For the text-containing cell, return its midpoint in (x, y) coordinate format. 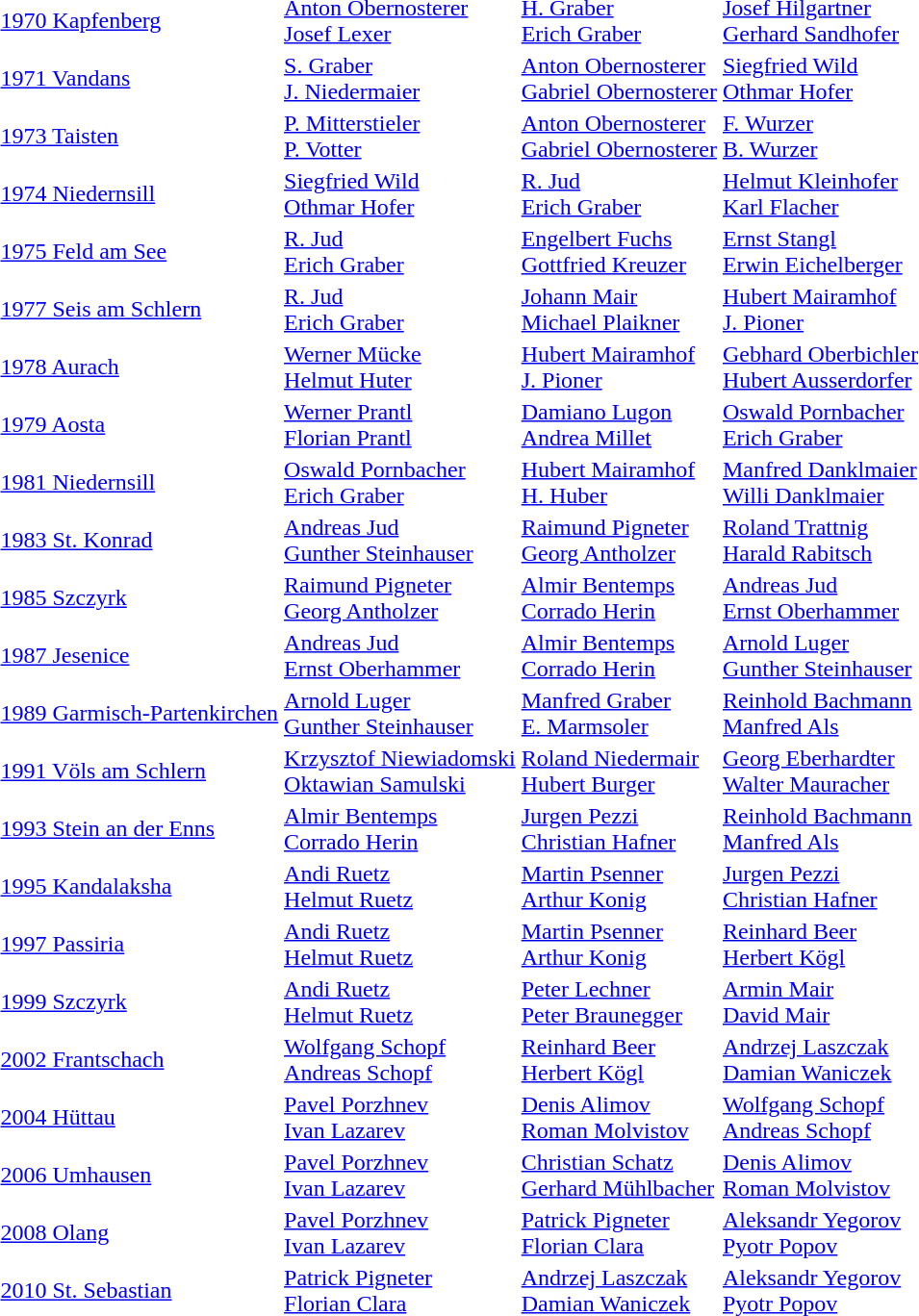
Hubert MairamhofH. Huber (619, 483)
Georg EberhardterWalter Mauracher (820, 772)
Werner MückeHelmut Huter (400, 367)
Gebhard OberbichlerHubert Ausserdorfer (820, 367)
P. MitterstielerP. Votter (400, 137)
Ernst StanglErwin Eichelberger (820, 252)
Roland TrattnigHarald Rabitsch (820, 541)
Peter LechnerPeter Braunegger (619, 1002)
Andrzej LaszczakDamian Waniczek (820, 1060)
Andreas JudGunther Steinhauser (400, 541)
Manfred GraberE. Marmsoler (619, 714)
Helmut KleinhoferKarl Flacher (820, 194)
Krzysztof NiewiadomskiOktawian Samulski (400, 772)
Damiano LugonAndrea Millet (619, 425)
Engelbert FuchsGottfried Kreuzer (619, 252)
Werner PrantlFlorian Prantl (400, 425)
S. GraberJ. Niedermaier (400, 79)
Patrick PigneterFlorian Clara (619, 1233)
Roland NiedermairHubert Burger (619, 772)
Aleksandr YegorovPyotr Popov (820, 1233)
Armin MairDavid Mair (820, 1002)
F. WurzerB. Wurzer (820, 137)
Johann MairMichael Plaikner (619, 310)
Manfred DanklmaierWilli Danklmaier (820, 483)
Christian SchatzGerhard Mühlbacher (619, 1176)
